Determine the (x, y) coordinate at the center of the cell enclosing the given text.  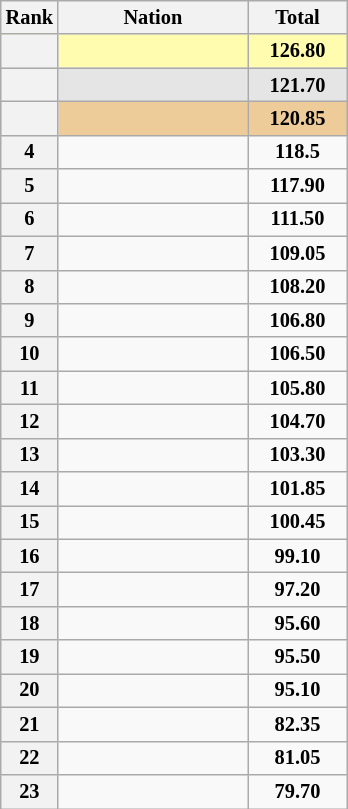
7 (30, 253)
82.35 (298, 724)
104.70 (298, 421)
95.60 (298, 623)
118.5 (298, 152)
95.10 (298, 690)
106.80 (298, 320)
79.70 (298, 791)
19 (30, 657)
10 (30, 354)
13 (30, 455)
Total (298, 17)
126.80 (298, 51)
6 (30, 219)
22 (30, 758)
97.20 (298, 589)
109.05 (298, 253)
111.50 (298, 219)
Nation (153, 17)
100.45 (298, 522)
9 (30, 320)
103.30 (298, 455)
14 (30, 489)
95.50 (298, 657)
15 (30, 522)
23 (30, 791)
108.20 (298, 287)
17 (30, 589)
120.85 (298, 118)
12 (30, 421)
5 (30, 186)
20 (30, 690)
121.70 (298, 85)
99.10 (298, 556)
16 (30, 556)
21 (30, 724)
117.90 (298, 186)
11 (30, 388)
18 (30, 623)
Rank (30, 17)
8 (30, 287)
106.50 (298, 354)
4 (30, 152)
101.85 (298, 489)
81.05 (298, 758)
105.80 (298, 388)
